Identify which cell holds the provided text, then report its (X, Y) central coordinate. 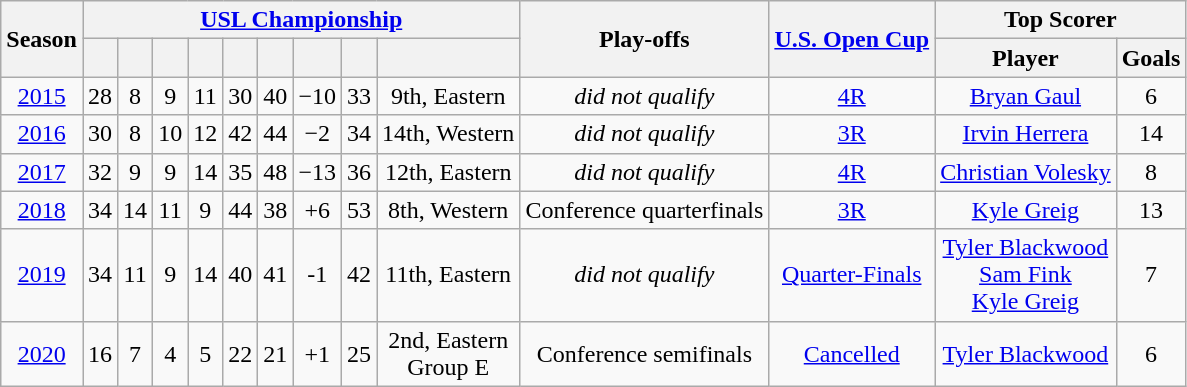
38 (276, 210)
41 (276, 275)
2016 (42, 134)
Tyler Blackwood Sam Fink Kyle Greig (1026, 275)
Cancelled (852, 354)
2017 (42, 172)
Kyle Greig (1026, 210)
21 (276, 354)
Tyler Blackwood (1026, 354)
12th, Eastern (448, 172)
2018 (42, 210)
Top Scorer (1060, 20)
11th, Eastern (448, 275)
Quarter-Finals (852, 275)
53 (358, 210)
5 (206, 354)
9th, Eastern (448, 96)
22 (240, 354)
12 (206, 134)
35 (240, 172)
33 (358, 96)
Conference semifinals (644, 354)
28 (100, 96)
4 (170, 354)
2020 (42, 354)
Player (1026, 58)
14th, Western (448, 134)
36 (358, 172)
+6 (318, 210)
+1 (318, 354)
Goals (1151, 58)
48 (276, 172)
Irvin Herrera (1026, 134)
Season (42, 39)
Bryan Gaul (1026, 96)
-1 (318, 275)
U.S. Open Cup (852, 39)
16 (100, 354)
Conference quarterfinals (644, 210)
32 (100, 172)
Christian Volesky (1026, 172)
8th, Western (448, 210)
25 (358, 354)
Play-offs (644, 39)
2019 (42, 275)
USL Championship (300, 20)
13 (1151, 210)
−2 (318, 134)
2015 (42, 96)
−10 (318, 96)
2nd, EasternGroup E (448, 354)
10 (170, 134)
−13 (318, 172)
